From the cell containing the given text, extract its center point as [x, y] coordinate. 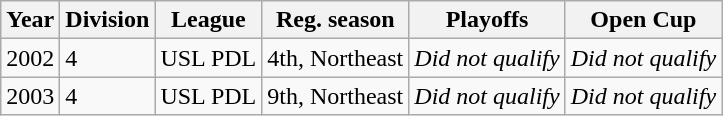
League [208, 20]
9th, Northeast [336, 96]
Reg. season [336, 20]
Playoffs [487, 20]
4th, Northeast [336, 58]
2002 [30, 58]
2003 [30, 96]
Year [30, 20]
Open Cup [643, 20]
Division [108, 20]
